Capture the cell that displays the provided text and extract its [x, y] central coordinate. 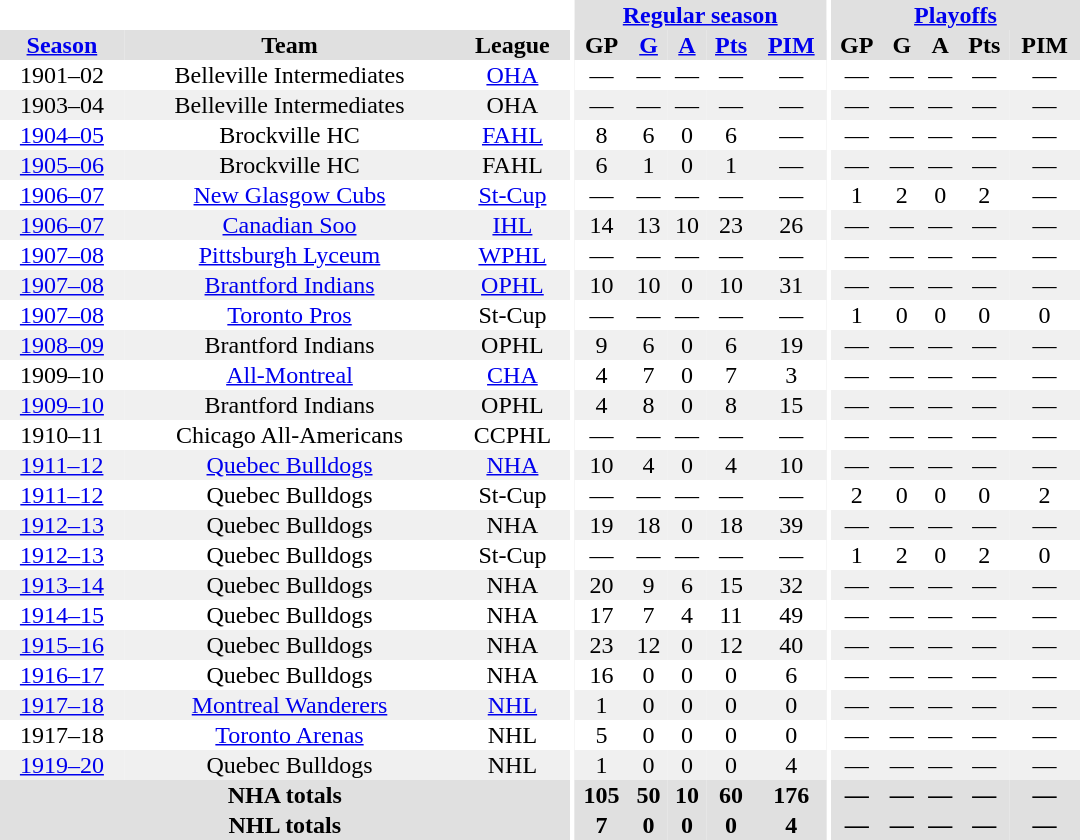
Toronto Arenas [290, 735]
39 [792, 525]
1913–14 [62, 585]
49 [792, 615]
NHL totals [285, 825]
60 [731, 795]
1901–02 [62, 75]
5 [602, 735]
16 [602, 675]
1903–04 [62, 105]
NHA totals [285, 795]
14 [602, 225]
Montreal Wanderers [290, 705]
40 [792, 645]
Canadian Soo [290, 225]
1905–06 [62, 165]
1916–17 [62, 675]
11 [731, 615]
All-Montreal [290, 375]
WPHL [512, 255]
1914–15 [62, 615]
13 [648, 225]
176 [792, 795]
Chicago All-Americans [290, 435]
1915–16 [62, 645]
17 [602, 615]
CHA [512, 375]
Regular season [700, 15]
New Glasgow Cubs [290, 195]
Season [62, 45]
31 [792, 285]
3 [792, 375]
CCPHL [512, 435]
26 [792, 225]
50 [648, 795]
1919–20 [62, 765]
20 [602, 585]
1908–09 [62, 345]
Team [290, 45]
32 [792, 585]
League [512, 45]
Pittsburgh Lyceum [290, 255]
1910–11 [62, 435]
1904–05 [62, 135]
Toronto Pros [290, 315]
105 [602, 795]
Playoffs [956, 15]
IHL [512, 225]
